For the text-containing cell, return its midpoint in (x, y) coordinate format. 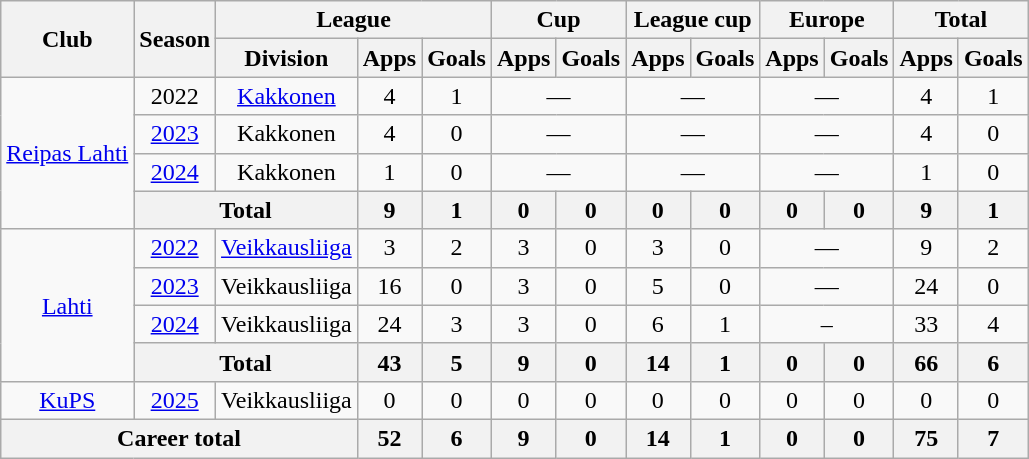
Division (287, 58)
Season (175, 39)
33 (926, 324)
League (354, 20)
16 (389, 286)
Cup (558, 20)
66 (926, 362)
– (827, 324)
52 (389, 438)
Club (68, 39)
75 (926, 438)
Reipas Lahti (68, 153)
KuPS (68, 400)
7 (993, 438)
Europe (827, 20)
2025 (175, 400)
43 (389, 362)
League cup (693, 20)
Lahti (68, 305)
Career total (179, 438)
